For the text-containing cell, return its midpoint in (X, Y) coordinate format. 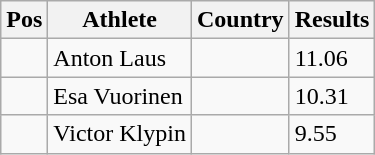
Results (332, 20)
Pos (24, 20)
11.06 (332, 58)
Anton Laus (120, 58)
9.55 (332, 134)
Athlete (120, 20)
10.31 (332, 96)
Country (240, 20)
Victor Klypin (120, 134)
Esa Vuorinen (120, 96)
